Search for the cell housing the specified text and yield its (x, y) center coordinate. 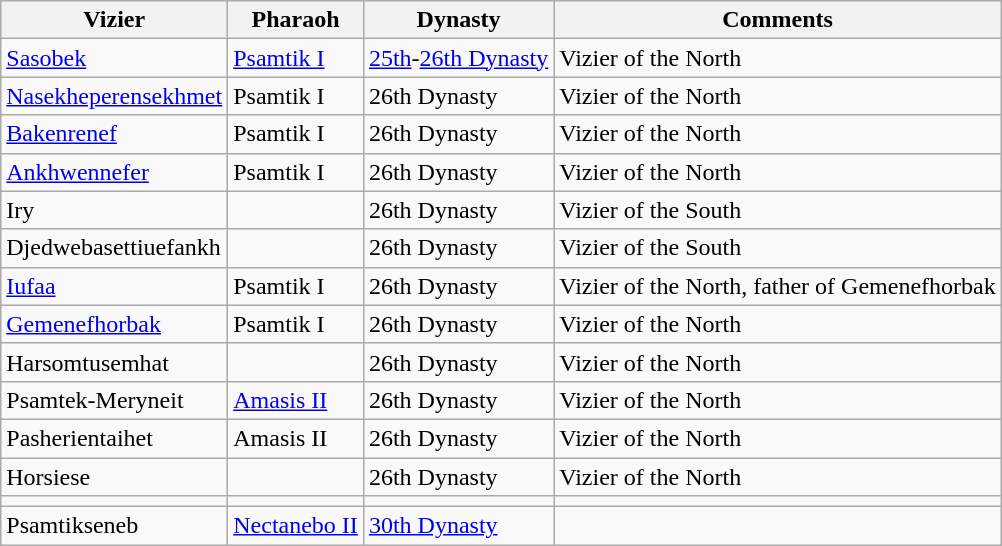
Nectanebo II (296, 526)
Dynasty (458, 20)
Psamtek-Meryneit (114, 400)
30th Dynasty (458, 526)
Vizier (114, 20)
Gemenefhorbak (114, 324)
Djedwebasettiuefankh (114, 248)
Harsomtusemhat (114, 362)
Horsiese (114, 477)
Pharaoh (296, 20)
Pasherientaihet (114, 438)
Iry (114, 210)
Bakenrenef (114, 134)
25th-26th Dynasty (458, 58)
Comments (778, 20)
Sasobek (114, 58)
Iufaa (114, 286)
Ankhwennefer (114, 172)
Psamtikseneb (114, 526)
Vizier of the North, father of Gemenefhorbak (778, 286)
Nasekheperensekhmet (114, 96)
